Determine the (X, Y) coordinate at the center of the cell enclosing the given text.  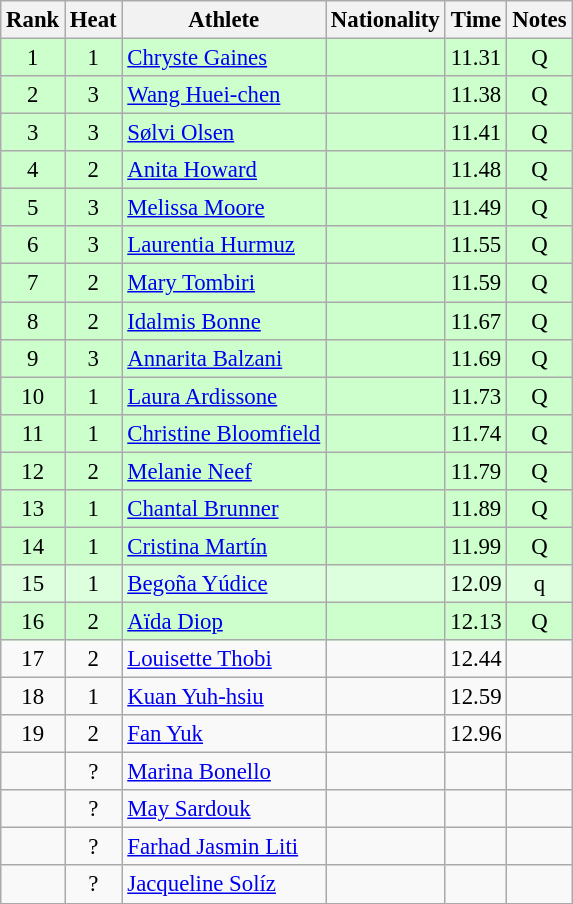
Notes (540, 20)
12.96 (476, 734)
12.09 (476, 584)
Athlete (224, 20)
Laura Ardissone (224, 396)
Wang Huei-chen (224, 95)
Time (476, 20)
11.73 (476, 396)
Nationality (386, 20)
11.74 (476, 433)
11.59 (476, 283)
5 (33, 208)
Fan Yuk (224, 734)
Idalmis Bonne (224, 321)
11.38 (476, 95)
Marina Bonello (224, 772)
Jacqueline Solíz (224, 885)
7 (33, 283)
Laurentia Hurmuz (224, 245)
8 (33, 321)
11 (33, 433)
11.79 (476, 471)
Louisette Thobi (224, 659)
15 (33, 584)
12 (33, 471)
Annarita Balzani (224, 358)
Chryste Gaines (224, 58)
11.55 (476, 245)
11.41 (476, 133)
Christine Bloomfield (224, 433)
Sølvi Olsen (224, 133)
Anita Howard (224, 170)
14 (33, 546)
Rank (33, 20)
17 (33, 659)
May Sardouk (224, 809)
11.99 (476, 546)
10 (33, 396)
Melanie Neef (224, 471)
Aïda Diop (224, 621)
11.67 (476, 321)
16 (33, 621)
Chantal Brunner (224, 509)
Heat (94, 20)
9 (33, 358)
Melissa Moore (224, 208)
4 (33, 170)
Farhad Jasmin Liti (224, 847)
q (540, 584)
19 (33, 734)
11.69 (476, 358)
11.49 (476, 208)
12.44 (476, 659)
Begoña Yúdice (224, 584)
Kuan Yuh-hsiu (224, 697)
12.13 (476, 621)
11.31 (476, 58)
12.59 (476, 697)
6 (33, 245)
Mary Tombiri (224, 283)
11.89 (476, 509)
Cristina Martín (224, 546)
18 (33, 697)
11.48 (476, 170)
13 (33, 509)
